From the cell containing the given text, extract its center point as [X, Y] coordinate. 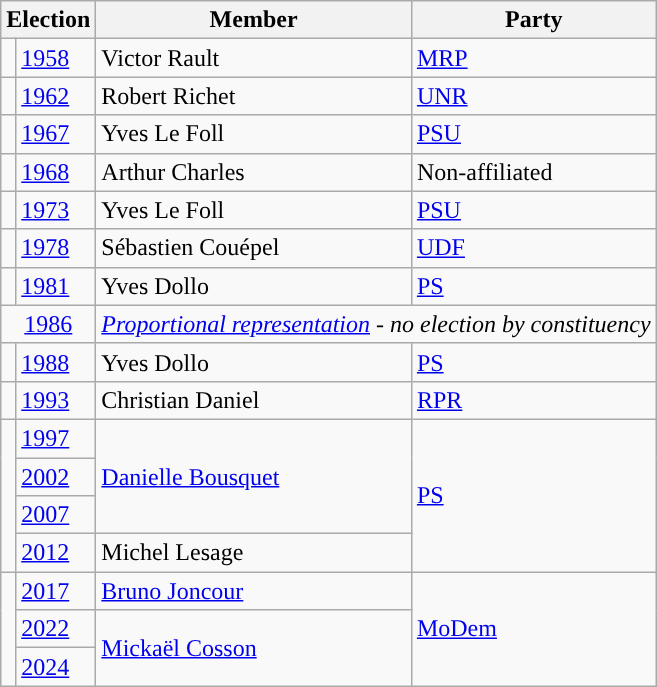
Victor Rault [254, 58]
Robert Richet [254, 96]
1962 [56, 96]
2002 [56, 477]
Member [254, 20]
2022 [56, 629]
Proportional representation - no election by constituency [376, 324]
1988 [56, 362]
MRP [534, 58]
2017 [56, 591]
1986 [48, 324]
RPR [534, 400]
UNR [534, 96]
1958 [56, 58]
Mickaël Cosson [254, 648]
Danielle Bousquet [254, 476]
Election [48, 20]
Sébastien Couépel [254, 248]
Christian Daniel [254, 400]
1981 [56, 286]
Michel Lesage [254, 553]
1993 [56, 400]
Non-affiliated [534, 172]
1967 [56, 134]
1997 [56, 438]
1978 [56, 248]
Bruno Joncour [254, 591]
UDF [534, 248]
1968 [56, 172]
2024 [56, 667]
2012 [56, 553]
1973 [56, 210]
Arthur Charles [254, 172]
Party [534, 20]
MoDem [534, 629]
2007 [56, 515]
